Capture the cell that displays the provided text and extract its (X, Y) central coordinate. 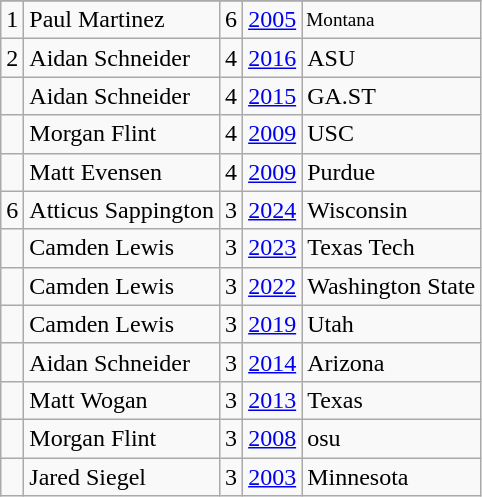
Jared Siegel (122, 477)
2 (12, 58)
2019 (272, 324)
2014 (272, 362)
Texas (392, 400)
Purdue (392, 172)
2024 (272, 210)
2013 (272, 400)
Atticus Sappington (122, 210)
Matt Evensen (122, 172)
ASU (392, 58)
Minnesota (392, 477)
Wisconsin (392, 210)
2003 (272, 477)
Montana (392, 20)
GA.ST (392, 96)
Matt Wogan (122, 400)
1 (12, 20)
2005 (272, 20)
Utah (392, 324)
2016 (272, 58)
Arizona (392, 362)
2023 (272, 248)
Paul Martinez (122, 20)
2008 (272, 438)
2022 (272, 286)
osu (392, 438)
Washington State (392, 286)
Texas Tech (392, 248)
USC (392, 134)
2015 (272, 96)
